Extract the (X, Y) coordinate from the center of the cell holding the provided text.  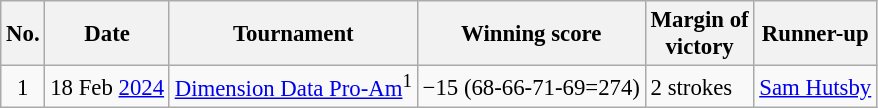
Runner-up (816, 34)
No. (23, 34)
Date (107, 34)
Dimension Data Pro-Am1 (293, 87)
Sam Hutsby (816, 87)
1 (23, 87)
Tournament (293, 34)
2 strokes (700, 87)
18 Feb 2024 (107, 87)
Margin ofvictory (700, 34)
−15 (68-66-71-69=274) (531, 87)
Winning score (531, 34)
